Find where the given text appears and provide that cell's center as [X, Y] coordinate. 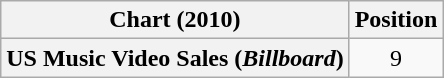
Chart (2010) [175, 20]
US Music Video Sales (Billboard) [175, 58]
9 [396, 58]
Position [396, 20]
